Provide the (x, y) coordinate of the cell's center where the given text is located.  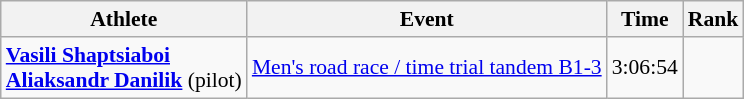
Men's road race / time trial tandem B1-3 (427, 68)
Vasili Shaptsiaboi Aliaksandr Danilik (pilot) (124, 68)
Event (427, 19)
Time (645, 19)
Rank (714, 19)
Athlete (124, 19)
3:06:54 (645, 68)
